Find where the given text appears and provide that cell's center as [X, Y] coordinate. 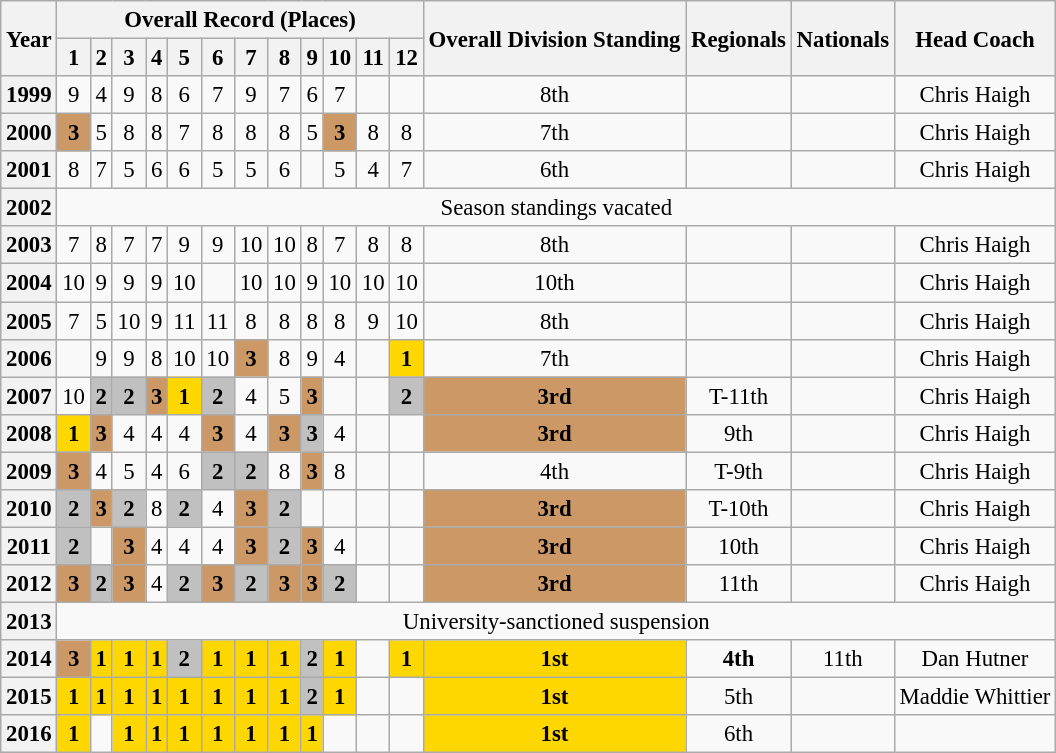
Head Coach [974, 38]
2000 [29, 133]
2010 [29, 509]
Overall Division Standing [554, 38]
Season standings vacated [556, 208]
Year [29, 38]
2014 [29, 659]
12 [406, 58]
2007 [29, 396]
2009 [29, 471]
2013 [29, 621]
T-10th [739, 509]
2001 [29, 170]
T-9th [739, 471]
T-11th [739, 396]
1999 [29, 95]
2004 [29, 283]
2002 [29, 208]
Regionals [739, 38]
2011 [29, 546]
Nationals [842, 38]
2016 [29, 734]
9th [739, 433]
2005 [29, 321]
Maddie Whittier [974, 697]
2015 [29, 697]
2008 [29, 433]
2006 [29, 358]
Overall Record (Places) [240, 20]
5th [739, 697]
2012 [29, 584]
University-sanctioned suspension [556, 621]
Dan Hutner [974, 659]
2003 [29, 245]
